For the text-containing cell, return its midpoint in (x, y) coordinate format. 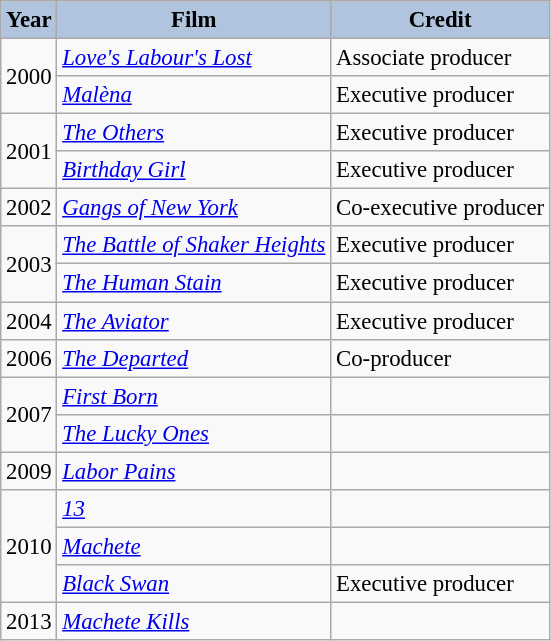
2013 (29, 621)
Labor Pains (194, 471)
First Born (194, 396)
Year (29, 20)
2007 (29, 414)
The Lucky Ones (194, 433)
13 (194, 509)
Machete Kills (194, 621)
Malèna (194, 95)
The Human Stain (194, 283)
2003 (29, 264)
2009 (29, 471)
2010 (29, 546)
Black Swan (194, 584)
Co-executive producer (440, 208)
2006 (29, 358)
Love's Labour's Lost (194, 58)
The Others (194, 133)
Birthday Girl (194, 170)
Gangs of New York (194, 208)
2004 (29, 321)
Machete (194, 546)
The Departed (194, 358)
2002 (29, 208)
Co-producer (440, 358)
The Aviator (194, 321)
The Battle of Shaker Heights (194, 245)
Associate producer (440, 58)
Film (194, 20)
Credit (440, 20)
2000 (29, 76)
2001 (29, 152)
